Detect which cell encompasses the target text, then output its [X, Y] center coordinate. 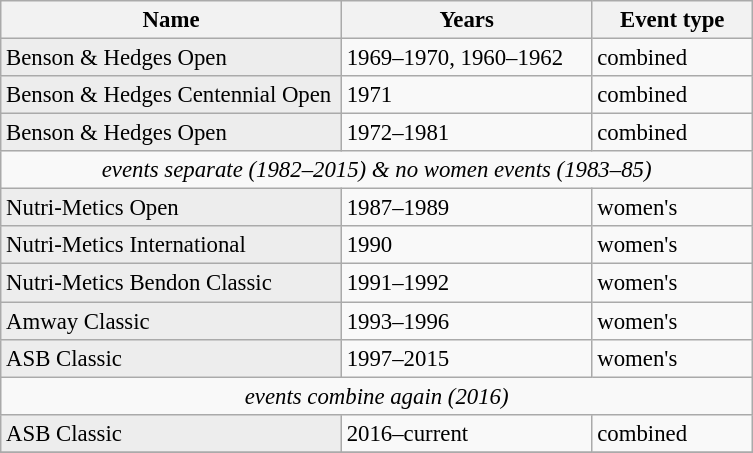
1969–1970, 1960–1962 [466, 58]
Nutri-Metics Open [172, 208]
1993–1996 [466, 321]
1987–1989 [466, 208]
1997–2015 [466, 358]
events separate (1982–2015) & no women events (1983–85) [377, 170]
Name [172, 20]
1991–1992 [466, 283]
2016–current [466, 433]
Years [466, 20]
Nutri-Metics International [172, 245]
Event type [672, 20]
Nutri-Metics Bendon Classic [172, 283]
Benson & Hedges Centennial Open [172, 95]
events combine again (2016) [377, 396]
1972–1981 [466, 133]
1971 [466, 95]
1990 [466, 245]
Amway Classic [172, 321]
